Locate the cell with the specified text and output its (X, Y) center coordinate. 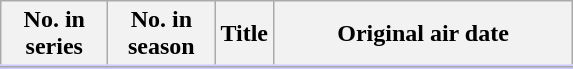
Title (244, 34)
Original air date (422, 34)
No. in season (162, 34)
No. in series (54, 34)
